Provide the [X, Y] coordinate of the cell's center where the given text is located.  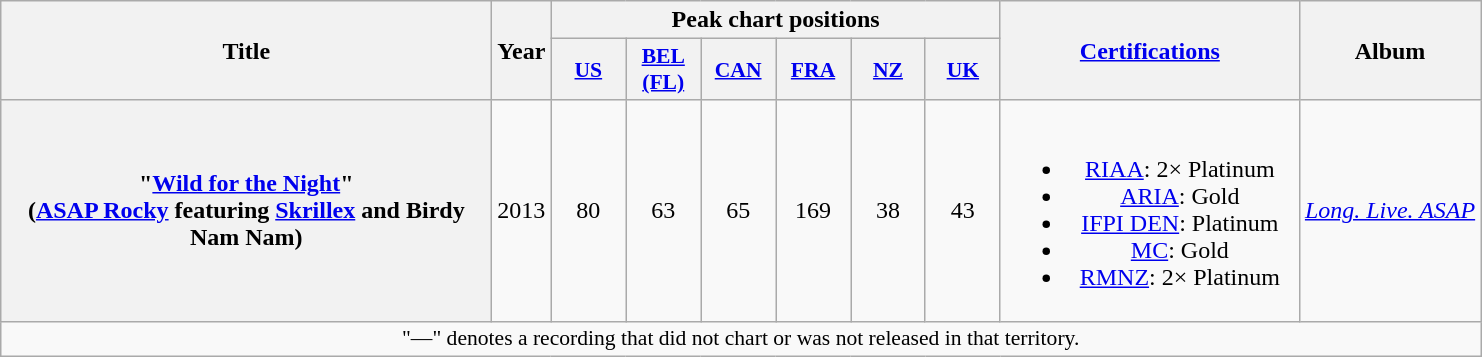
FRA [814, 70]
Peak chart positions [776, 20]
Title [246, 50]
2013 [522, 210]
38 [888, 210]
Certifications [1150, 50]
CAN [738, 70]
"Wild for the Night"(ASAP Rocky featuring Skrillex and Birdy Nam Nam) [246, 210]
43 [962, 210]
NZ [888, 70]
RIAA: 2× PlatinumARIA: GoldIFPI DEN: PlatinumMC: GoldRMNZ: 2× Platinum [1150, 210]
"—" denotes a recording that did not chart or was not released in that territory. [741, 339]
169 [814, 210]
Year [522, 50]
US [588, 70]
80 [588, 210]
Long. Live. ASAP [1390, 210]
BEL (FL) [664, 70]
UK [962, 70]
65 [738, 210]
63 [664, 210]
Album [1390, 50]
